Determine the (X, Y) coordinate at the center of the cell enclosing the given text.  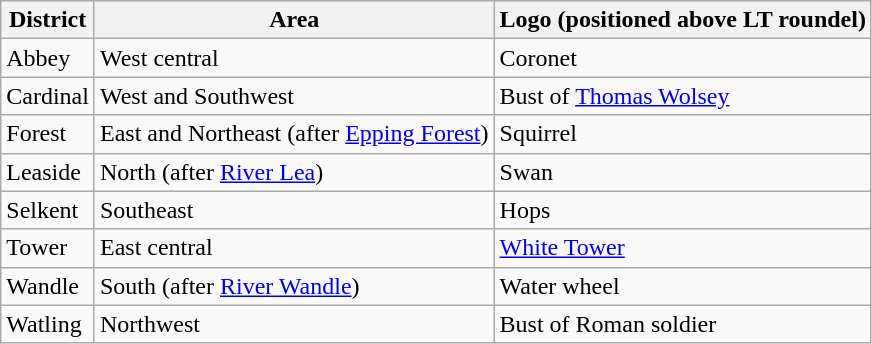
Tower (48, 248)
Water wheel (682, 286)
Logo (positioned above LT roundel) (682, 20)
Forest (48, 134)
Bust of Thomas Wolsey (682, 96)
South (after River Wandle) (294, 286)
District (48, 20)
East and Northeast (after Epping Forest) (294, 134)
North (after River Lea) (294, 172)
Wandle (48, 286)
West and Southwest (294, 96)
East central (294, 248)
Squirrel (682, 134)
Selkent (48, 210)
West central (294, 58)
White Tower (682, 248)
Hops (682, 210)
Watling (48, 324)
Area (294, 20)
Coronet (682, 58)
Leaside (48, 172)
Swan (682, 172)
Northwest (294, 324)
Southeast (294, 210)
Cardinal (48, 96)
Abbey (48, 58)
Bust of Roman soldier (682, 324)
